Extract the (X, Y) coordinate from the center of the cell holding the provided text.  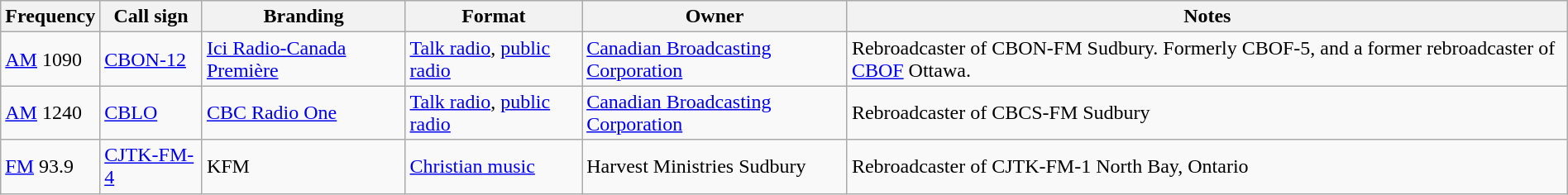
CBLO (151, 112)
FM 93.9 (50, 167)
Rebroadcaster of CJTK-FM-1 North Bay, Ontario (1207, 167)
Rebroadcaster of CBCS-FM Sudbury (1207, 112)
CJTK-FM-4 (151, 167)
KFM (304, 167)
CBC Radio One (304, 112)
Harvest Ministries Sudbury (715, 167)
AM 1090 (50, 59)
AM 1240 (50, 112)
Christian music (494, 167)
Frequency (50, 17)
Rebroadcaster of CBON-FM Sudbury. Formerly CBOF-5, and a former rebroadcaster of CBOF Ottawa. (1207, 59)
Call sign (151, 17)
Ici Radio-Canada Première (304, 59)
Owner (715, 17)
Branding (304, 17)
Format (494, 17)
CBON-12 (151, 59)
Notes (1207, 17)
